Search for the cell housing the specified text and yield its (x, y) center coordinate. 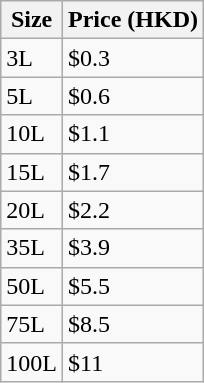
$3.9 (132, 248)
$8.5 (132, 324)
$1.1 (132, 134)
20L (32, 210)
75L (32, 324)
100L (32, 362)
Size (32, 20)
$0.6 (132, 96)
50L (32, 286)
$1.7 (132, 172)
$2.2 (132, 210)
10L (32, 134)
15L (32, 172)
$11 (132, 362)
35L (32, 248)
$5.5 (132, 286)
3L (32, 58)
Price (HKD) (132, 20)
5L (32, 96)
$0.3 (132, 58)
